Return (x, y) of the center of cell containing provided text 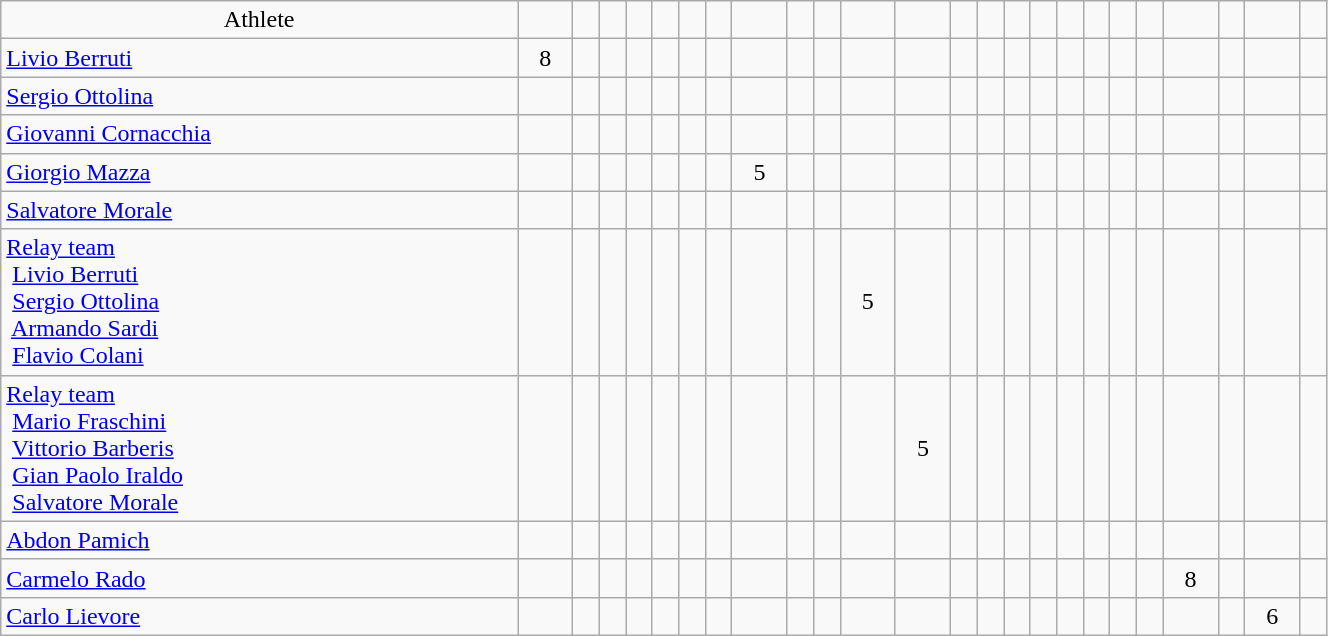
Carlo Lievore (260, 616)
Giovanni Cornacchia (260, 134)
Abdon Pamich (260, 540)
Sergio Ottolina (260, 96)
Athlete (260, 20)
Relay team Mario Fraschini Vittorio Barberis Gian Paolo Iraldo Salvatore Morale (260, 448)
6 (1272, 616)
Relay team Livio Berruti Sergio Ottolina Armando Sardi Flavio Colani (260, 302)
Carmelo Rado (260, 578)
Livio Berruti (260, 58)
Salvatore Morale (260, 210)
Giorgio Mazza (260, 172)
